Return the [x, y] coordinate for the center point of the cell that contains the specified text.  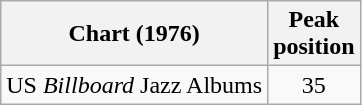
Chart (1976) [134, 34]
US Billboard Jazz Albums [134, 85]
Peakposition [314, 34]
35 [314, 85]
